Find where the given text appears and provide that cell's center as [x, y] coordinate. 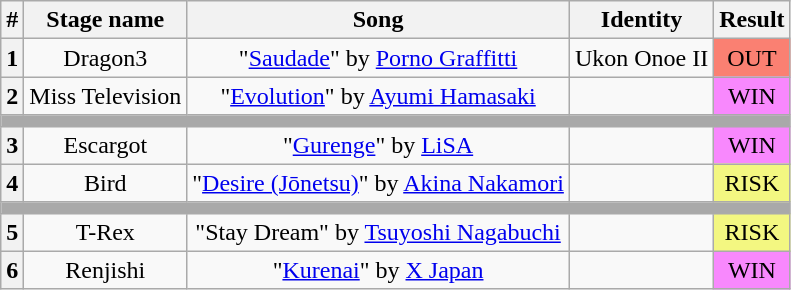
"Stay Dream" by Tsuyoshi Nagabuchi [378, 232]
OUT [752, 58]
"Desire (Jōnetsu)" by Akina Nakamori [378, 183]
"Gurenge" by LiSA [378, 145]
"Evolution" by Ayumi Hamasaki [378, 96]
1 [12, 58]
Renjishi [106, 270]
6 [12, 270]
Stage name [106, 20]
3 [12, 145]
Dragon3 [106, 58]
4 [12, 183]
Identity [641, 20]
Song [378, 20]
"Kurenai" by X Japan [378, 270]
Escargot [106, 145]
Ukon Onoe II [641, 58]
Bird [106, 183]
Result [752, 20]
2 [12, 96]
"Saudade" by Porno Graffitti [378, 58]
T-Rex [106, 232]
Miss Television [106, 96]
# [12, 20]
5 [12, 232]
